Extract the (X, Y) coordinate from the center of the cell holding the provided text.  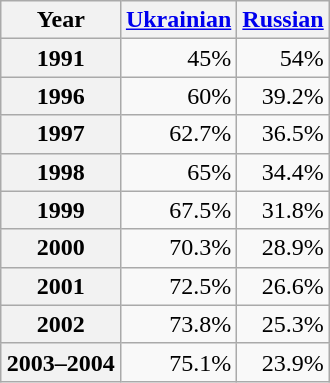
45% (178, 58)
75.1% (178, 362)
60% (178, 96)
2001 (60, 286)
25.3% (283, 324)
2002 (60, 324)
62.7% (178, 134)
1998 (60, 172)
2000 (60, 248)
1999 (60, 210)
36.5% (283, 134)
72.5% (178, 286)
Russian (283, 20)
1996 (60, 96)
23.9% (283, 362)
26.6% (283, 286)
31.8% (283, 210)
2003–2004 (60, 362)
65% (178, 172)
39.2% (283, 96)
Year (60, 20)
1991 (60, 58)
1997 (60, 134)
28.9% (283, 248)
73.8% (178, 324)
54% (283, 58)
70.3% (178, 248)
Ukrainian (178, 20)
67.5% (178, 210)
34.4% (283, 172)
